For the text-containing cell, return its midpoint in [X, Y] coordinate format. 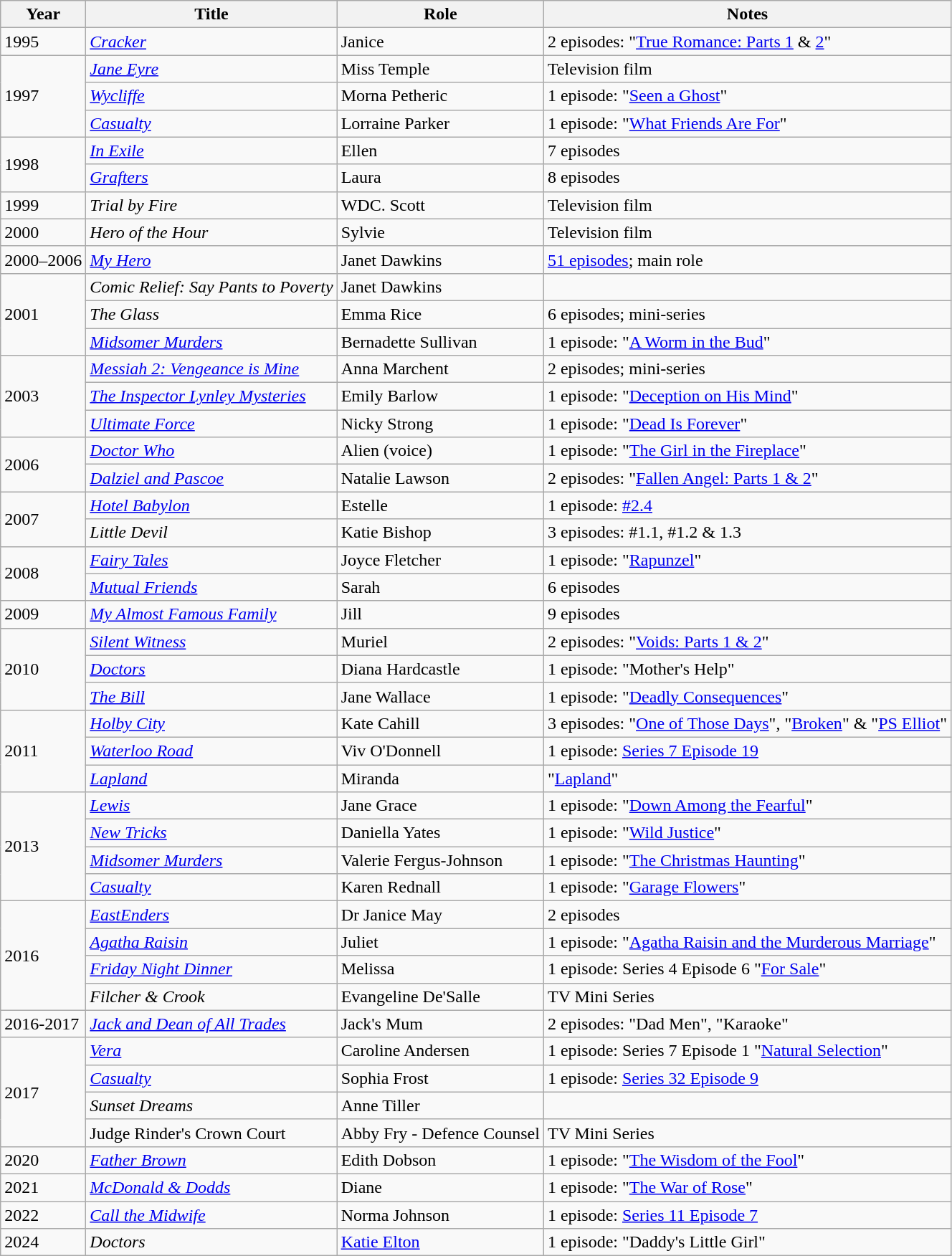
1 episode: "The Christmas Haunting" [747, 860]
The Bill [211, 696]
2011 [43, 751]
Hero of the Hour [211, 232]
Anne Tiller [440, 1105]
1 episode: Series 4 Episode 6 "For Sale" [747, 969]
Abby Fry - Defence Counsel [440, 1133]
1 episode: "Rapunzel" [747, 560]
Natalie Lawson [440, 478]
2016-2017 [43, 1024]
Jane Eyre [211, 69]
1 episode: "Wild Justice" [747, 833]
Mutual Friends [211, 587]
Norma Johnson [440, 1215]
6 episodes; mini-series [747, 314]
Edith Dobson [440, 1160]
2008 [43, 574]
Emma Rice [440, 314]
1 episode: "Daddy's Little Girl" [747, 1242]
Laura [440, 178]
My Almost Famous Family [211, 614]
2001 [43, 314]
Filcher & Crook [211, 996]
2009 [43, 614]
Title [211, 14]
New Tricks [211, 833]
1 episode: "Deadly Consequences" [747, 696]
Lewis [211, 806]
Waterloo Road [211, 751]
1999 [43, 205]
Juliet [440, 942]
Diane [440, 1187]
Wycliffe [211, 96]
1 episode: "Down Among the Fearful" [747, 806]
Emily Barlow [440, 396]
Miranda [440, 778]
Little Devil [211, 533]
2022 [43, 1215]
Hotel Babylon [211, 505]
My Hero [211, 260]
Katie Elton [440, 1242]
Comic Relief: Say Pants to Poverty [211, 287]
3 episodes: #1.1, #1.2 & 1.3 [747, 533]
In Exile [211, 151]
Muriel [440, 642]
Valerie Fergus-Johnson [440, 860]
1997 [43, 96]
EastEnders [211, 915]
Sylvie [440, 232]
1 episode: Series 7 Episode 19 [747, 751]
1 episode: Series 7 Episode 1 "Natural Selection" [747, 1051]
Trial by Fire [211, 205]
Kate Cahill [440, 723]
Fairy Tales [211, 560]
2024 [43, 1242]
Doctor Who [211, 451]
8 episodes [747, 178]
1 episode: #2.4 [747, 505]
2021 [43, 1187]
Jill [440, 614]
2 episodes: "Fallen Angel: Parts 1 & 2" [747, 478]
Dalziel and Pascoe [211, 478]
The Inspector Lynley Mysteries [211, 396]
2 episodes: "Voids: Parts 1 & 2" [747, 642]
1 episode: Series 11 Episode 7 [747, 1215]
2000 [43, 232]
Sunset Dreams [211, 1105]
WDC. Scott [440, 205]
Jack's Mum [440, 1024]
Joyce Fletcher [440, 560]
The Glass [211, 314]
Lorraine Parker [440, 123]
Anna Marchent [440, 369]
Sophia Frost [440, 1078]
9 episodes [747, 614]
Diana Hardcastle [440, 669]
Cracker [211, 42]
2 episodes: "Dad Men", "Karaoke" [747, 1024]
3 episodes: "One of Those Days", "Broken" & "PS Elliot" [747, 723]
2013 [43, 847]
1 episode: "Garage Flowers" [747, 888]
Sarah [440, 587]
Caroline Andersen [440, 1051]
Morna Petheric [440, 96]
McDonald & Dodds [211, 1187]
Year [43, 14]
Silent Witness [211, 642]
1995 [43, 42]
1 episode: "The War of Rose" [747, 1187]
2020 [43, 1160]
1 episode: "Agatha Raisin and the Murderous Marriage" [747, 942]
Melissa [440, 969]
2007 [43, 519]
Nicky Strong [440, 424]
Estelle [440, 505]
1 episode: "A Worm in the Bud" [747, 342]
"Lapland" [747, 778]
Holby City [211, 723]
Janice [440, 42]
Alien (voice) [440, 451]
2006 [43, 465]
Evangeline De'Salle [440, 996]
Ultimate Force [211, 424]
Dr Janice May [440, 915]
2 episodes; mini-series [747, 369]
1 episode: "Seen a Ghost" [747, 96]
Bernadette Sullivan [440, 342]
Jane Wallace [440, 696]
Daniella Yates [440, 833]
Jane Grace [440, 806]
Vera [211, 1051]
2017 [43, 1092]
2000–2006 [43, 260]
1 episode: "What Friends Are For" [747, 123]
2 episodes: "True Romance: Parts 1 & 2" [747, 42]
Call the Midwife [211, 1215]
1 episode: "Dead Is Forever" [747, 424]
1 episode: "The Girl in the Fireplace" [747, 451]
Miss Temple [440, 69]
1 episode: Series 32 Episode 9 [747, 1078]
Agatha Raisin [211, 942]
1998 [43, 164]
Father Brown [211, 1160]
Viv O'Donnell [440, 751]
Friday Night Dinner [211, 969]
1 episode: "Deception on His Mind" [747, 396]
7 episodes [747, 151]
Katie Bishop [440, 533]
Lapland [211, 778]
Ellen [440, 151]
2016 [43, 956]
Role [440, 14]
6 episodes [747, 587]
2010 [43, 669]
51 episodes; main role [747, 260]
Notes [747, 14]
Judge Rinder's Crown Court [211, 1133]
Karen Rednall [440, 888]
2 episodes [747, 915]
Messiah 2: Vengeance is Mine [211, 369]
Grafters [211, 178]
1 episode: "Mother's Help" [747, 669]
Jack and Dean of All Trades [211, 1024]
1 episode: "The Wisdom of the Fool" [747, 1160]
2003 [43, 396]
